Return (x, y) of the center of cell containing provided text 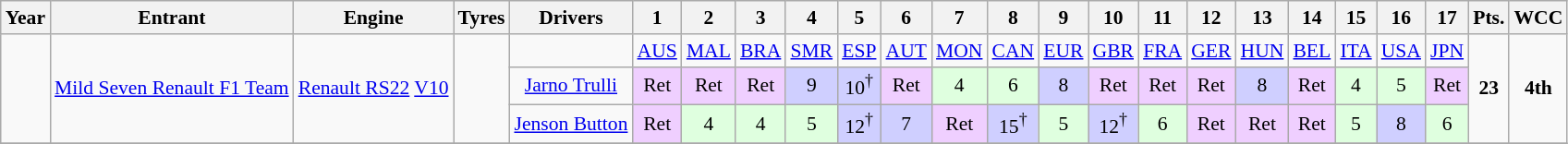
15† (1014, 124)
GER (1210, 51)
12 (1210, 18)
2 (709, 18)
GBR (1114, 51)
WCC (1538, 18)
AUT (906, 51)
Jarno Trulli (571, 85)
MAL (709, 51)
3 (761, 18)
EUR (1063, 51)
ITA (1355, 51)
15 (1355, 18)
11 (1162, 18)
Year (26, 18)
FRA (1162, 51)
1 (656, 18)
HUN (1262, 51)
USA (1401, 51)
Pts. (1489, 18)
BEL (1312, 51)
Drivers (571, 18)
ESP (859, 51)
AUS (656, 51)
23 (1489, 89)
CAN (1014, 51)
4th (1538, 89)
10 (1114, 18)
MON (959, 51)
Renault RS22 V10 (373, 89)
10† (859, 85)
JPN (1447, 51)
13 (1262, 18)
Tyres (482, 18)
17 (1447, 18)
Entrant (172, 18)
Engine (373, 18)
Jenson Button (571, 124)
SMR (811, 51)
BRA (761, 51)
Mild Seven Renault F1 Team (172, 89)
16 (1401, 18)
14 (1312, 18)
